From the cell containing the given text, extract its center point as [X, Y] coordinate. 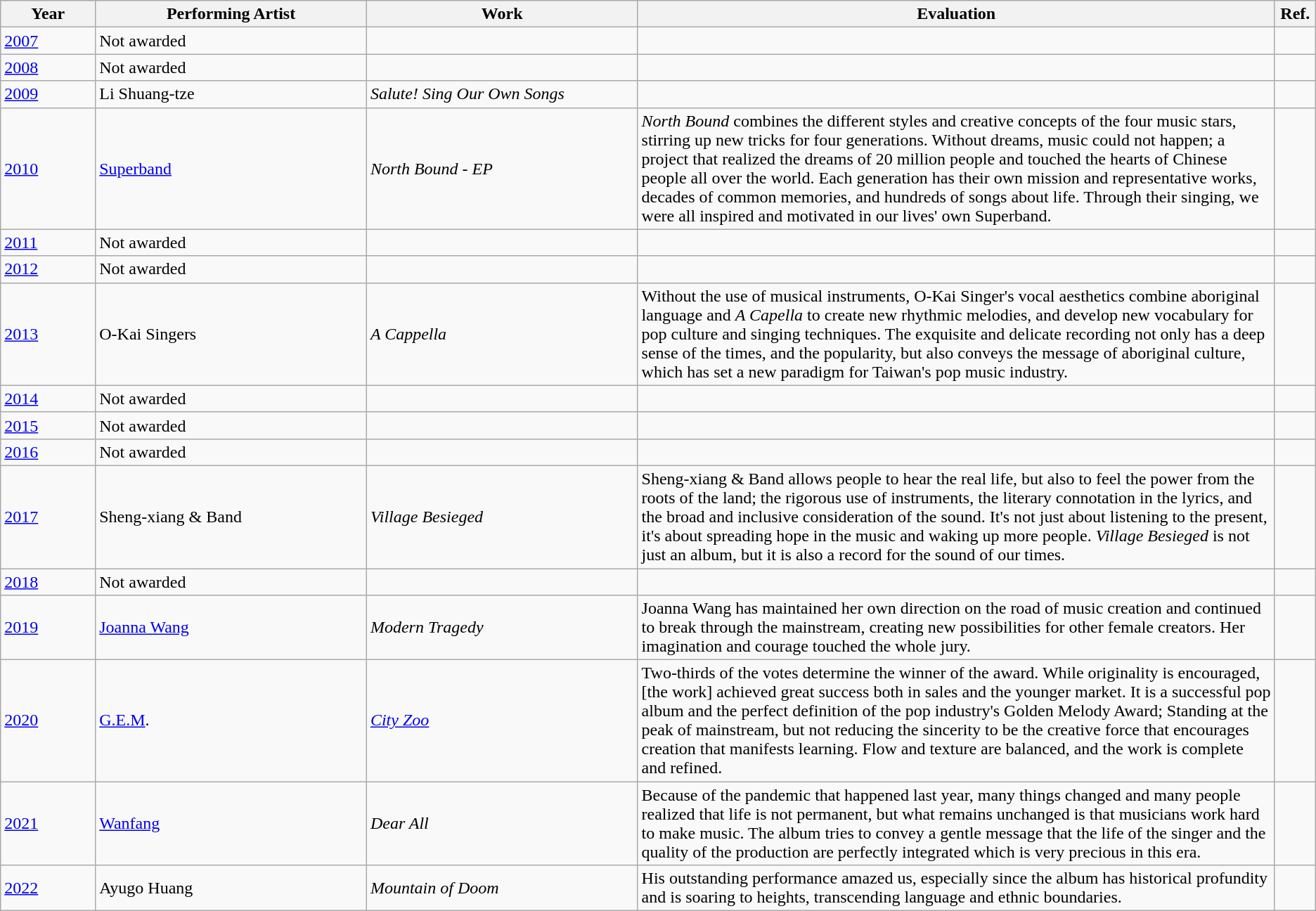
City Zoo [502, 721]
2010 [48, 169]
Sheng-xiang & Band [231, 517]
2021 [48, 824]
Performing Artist [231, 14]
Ref. [1295, 14]
2017 [48, 517]
2014 [48, 399]
A Cappella [502, 334]
2009 [48, 94]
Village Besieged [502, 517]
North Bound - EP [502, 169]
2013 [48, 334]
2015 [48, 425]
O-Kai Singers [231, 334]
Evaluation [956, 14]
2020 [48, 721]
Joanna Wang [231, 628]
2008 [48, 67]
2019 [48, 628]
Salute! Sing Our Own Songs [502, 94]
2012 [48, 269]
Li Shuang-tze [231, 94]
2022 [48, 889]
Wanfang [231, 824]
2007 [48, 41]
G.E.M. [231, 721]
Mountain of Doom [502, 889]
Dear All [502, 824]
Year [48, 14]
Work [502, 14]
Superband [231, 169]
Modern Tragedy [502, 628]
2016 [48, 452]
2018 [48, 581]
2011 [48, 243]
Ayugo Huang [231, 889]
